For the text-containing cell, return its midpoint in (X, Y) coordinate format. 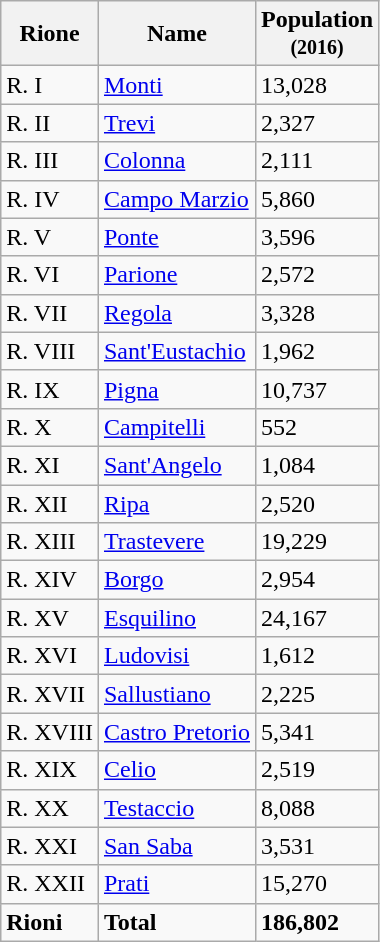
Pigna (176, 389)
2,520 (318, 503)
Total (176, 922)
Testaccio (176, 808)
2,954 (318, 580)
R. XI (50, 465)
Colonna (176, 161)
2,572 (318, 275)
Regola (176, 313)
5,860 (318, 199)
R. IX (50, 389)
Ripa (176, 503)
Parione (176, 275)
552 (318, 427)
Monti (176, 85)
24,167 (318, 618)
5,341 (318, 732)
2,519 (318, 770)
R. XVIII (50, 732)
Rione (50, 34)
R. II (50, 123)
2,111 (318, 161)
3,328 (318, 313)
Campitelli (176, 427)
2,327 (318, 123)
R. XVI (50, 656)
10,737 (318, 389)
Ponte (176, 237)
Borgo (176, 580)
8,088 (318, 808)
1,612 (318, 656)
Prati (176, 884)
R. XIX (50, 770)
R. XX (50, 808)
R. XXII (50, 884)
R. XXI (50, 846)
Castro Pretorio (176, 732)
San Saba (176, 846)
Sant'Eustachio (176, 351)
Rioni (50, 922)
1,962 (318, 351)
Trevi (176, 123)
Sallustiano (176, 694)
R. VI (50, 275)
R. V (50, 237)
2,225 (318, 694)
Trastevere (176, 542)
Campo Marzio (176, 199)
Ludovisi (176, 656)
19,229 (318, 542)
13,028 (318, 85)
R. VII (50, 313)
R. III (50, 161)
1,084 (318, 465)
R. XIV (50, 580)
Population(2016) (318, 34)
R. VIII (50, 351)
R. XII (50, 503)
Celio (176, 770)
Name (176, 34)
R. X (50, 427)
R. XIII (50, 542)
R. XV (50, 618)
R. XVII (50, 694)
3,531 (318, 846)
Sant'Angelo (176, 465)
R. IV (50, 199)
3,596 (318, 237)
186,802 (318, 922)
15,270 (318, 884)
R. I (50, 85)
Esquilino (176, 618)
